Extract the (x, y) coordinate from the center of the cell holding the provided text.  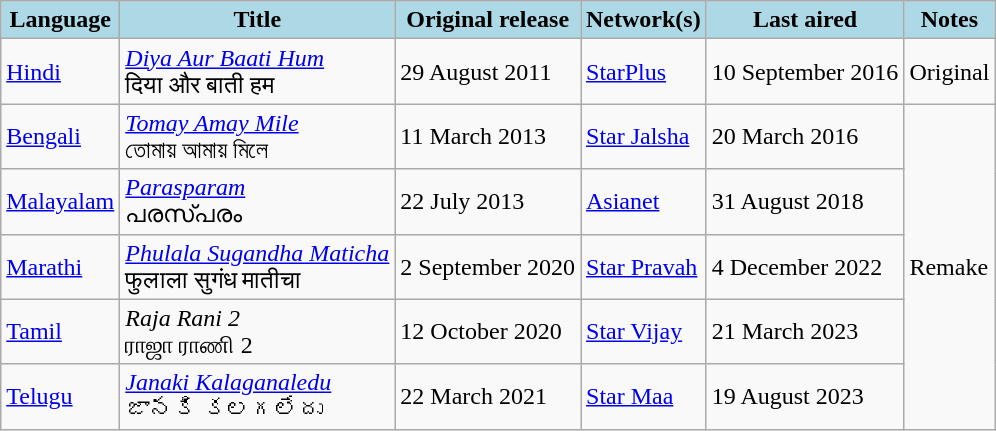
Language (60, 20)
Star Pravah (643, 266)
29 August 2011 (488, 72)
Malayalam (60, 202)
Star Maa (643, 396)
Title (258, 20)
Phulala Sugandha Matichaफुलाला सुगंध मातीचा (258, 266)
19 August 2023 (805, 396)
Star Jalsha (643, 136)
StarPlus (643, 72)
Notes (950, 20)
4 December 2022 (805, 266)
Asianet (643, 202)
Telugu (60, 396)
Marathi (60, 266)
Bengali (60, 136)
Hindi (60, 72)
Raja Rani 2ராஜா ராணி 2 (258, 332)
Parasparamപരസ്പരം (258, 202)
11 March 2013 (488, 136)
2 September 2020 (488, 266)
22 March 2021 (488, 396)
Remake (950, 266)
Last aired (805, 20)
Original release (488, 20)
Star Vijay (643, 332)
Janaki Kalaganaleduజానకి కలగలేదు (258, 396)
Diya Aur Baati Humदिया और बाती हम (258, 72)
20 March 2016 (805, 136)
12 October 2020 (488, 332)
Tamil (60, 332)
Tomay Amay Mileতোমায় আমায় মিলে (258, 136)
Original (950, 72)
22 July 2013 (488, 202)
21 March 2023 (805, 332)
31 August 2018 (805, 202)
Network(s) (643, 20)
10 September 2016 (805, 72)
